Identify which cell holds the provided text, then report its (X, Y) central coordinate. 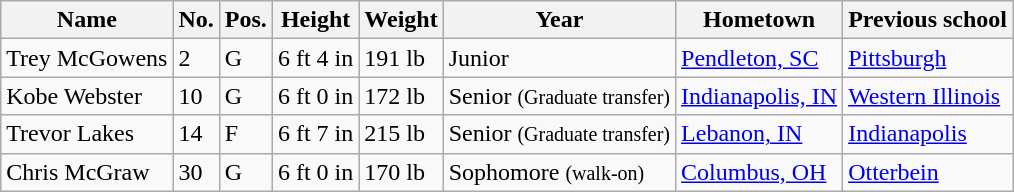
Trey McGowens (87, 58)
Name (87, 20)
Pos. (246, 20)
Indianapolis (928, 134)
Weight (401, 20)
Trevor Lakes (87, 134)
Previous school (928, 20)
14 (196, 134)
Sophomore (walk-on) (559, 172)
No. (196, 20)
F (246, 134)
Pendleton, SC (760, 58)
Columbus, OH (760, 172)
Junior (559, 58)
Hometown (760, 20)
215 lb (401, 134)
Height (315, 20)
6 ft 4 in (315, 58)
6 ft 7 in (315, 134)
191 lb (401, 58)
10 (196, 96)
Chris McGraw (87, 172)
172 lb (401, 96)
2 (196, 58)
Otterbein (928, 172)
Kobe Webster (87, 96)
Pittsburgh (928, 58)
Indianapolis, IN (760, 96)
30 (196, 172)
Western Illinois (928, 96)
Lebanon, IN (760, 134)
170 lb (401, 172)
Year (559, 20)
